Capture the cell that displays the provided text and extract its [x, y] central coordinate. 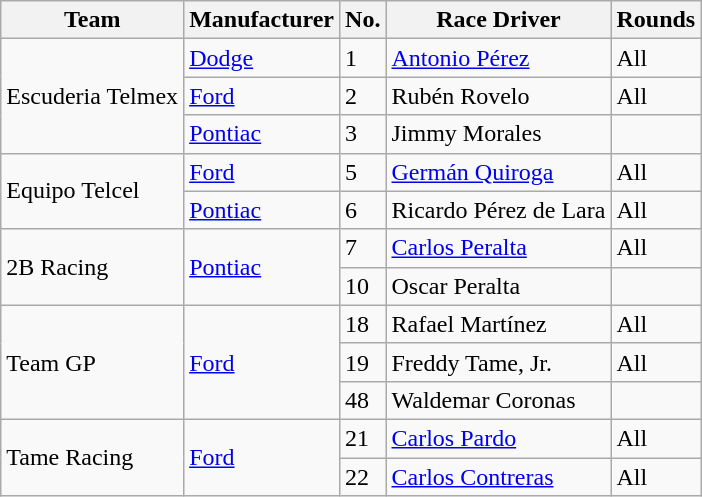
Carlos Pardo [498, 438]
Carlos Peralta [498, 248]
48 [363, 400]
18 [363, 324]
10 [363, 286]
Team GP [92, 362]
Rafael Martínez [498, 324]
Jimmy Morales [498, 134]
21 [363, 438]
Team [92, 20]
22 [363, 477]
Manufacturer [262, 20]
No. [363, 20]
Dodge [262, 58]
7 [363, 248]
1 [363, 58]
Antonio Pérez [498, 58]
Waldemar Coronas [498, 400]
2 [363, 96]
Equipo Telcel [92, 191]
Oscar Peralta [498, 286]
Carlos Contreras [498, 477]
3 [363, 134]
6 [363, 210]
Germán Quiroga [498, 172]
Race Driver [498, 20]
Ricardo Pérez de Lara [498, 210]
Freddy Tame, Jr. [498, 362]
2B Racing [92, 267]
Rounds [656, 20]
5 [363, 172]
Escuderia Telmex [92, 96]
19 [363, 362]
Rubén Rovelo [498, 96]
Tame Racing [92, 457]
